Find where the given text appears and provide that cell's center as (X, Y) coordinate. 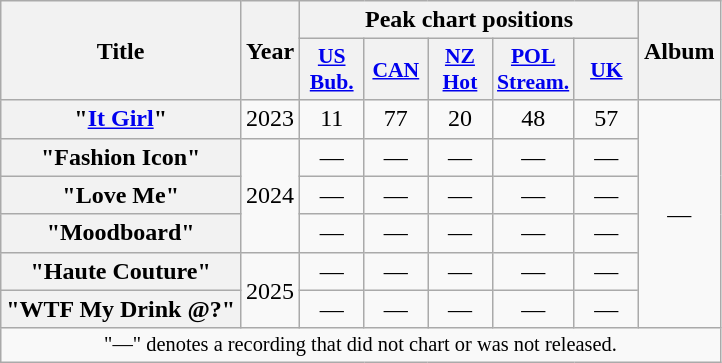
2025 (270, 290)
2023 (270, 119)
"Love Me" (121, 195)
"It Girl" (121, 119)
57 (606, 119)
USBub. (332, 70)
Year (270, 50)
"Fashion Icon" (121, 157)
"Moodboard" (121, 233)
2024 (270, 195)
48 (533, 119)
20 (460, 119)
NZHot (460, 70)
11 (332, 119)
POLStream. (533, 70)
Title (121, 50)
"WTF My Drink @?" (121, 309)
Album (679, 50)
CAN (396, 70)
UK (606, 70)
"—" denotes a recording that did not chart or was not released. (360, 345)
Peak chart positions (470, 20)
77 (396, 119)
"Haute Couture" (121, 271)
